Detect which cell encompasses the target text, then output its [X, Y] center coordinate. 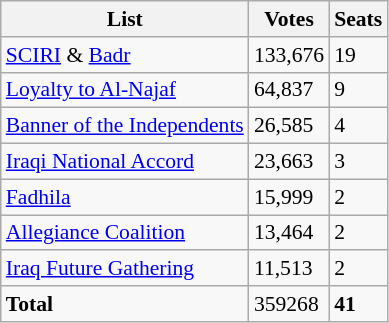
Allegiance Coalition [125, 233]
Banner of the Independents [125, 126]
List [125, 19]
3 [358, 162]
64,837 [289, 90]
Iraq Future Gathering [125, 269]
19 [358, 55]
13,464 [289, 233]
359268 [289, 304]
4 [358, 126]
Fadhila [125, 197]
15,999 [289, 197]
133,676 [289, 55]
41 [358, 304]
Votes [289, 19]
26,585 [289, 126]
SCIRI & Badr [125, 55]
Iraqi National Accord [125, 162]
23,663 [289, 162]
9 [358, 90]
Total [125, 304]
11,513 [289, 269]
Loyalty to Al-Najaf [125, 90]
Seats [358, 19]
